Find where the given text appears and provide that cell's center as [X, Y] coordinate. 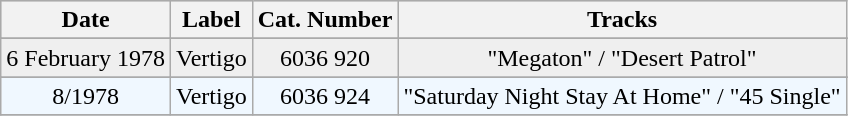
6 February 1978 [86, 58]
6036 924 [325, 96]
"Saturday Night Stay At Home" / "45 Single" [622, 96]
Tracks [622, 20]
"Megaton" / "Desert Patrol" [622, 58]
Cat. Number [325, 20]
8/1978 [86, 96]
Date [86, 20]
Label [211, 20]
6036 920 [325, 58]
